Return (X, Y) of the center of cell containing provided text 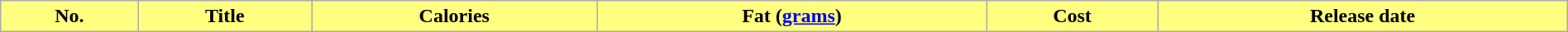
Fat (grams) (792, 16)
Release date (1363, 16)
Title (225, 16)
No. (69, 16)
Calories (455, 16)
Cost (1072, 16)
